Find where the given text appears and provide that cell's center as (x, y) coordinate. 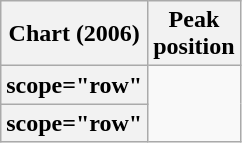
Peakposition (194, 34)
Chart (2006) (74, 34)
